Pinpoint the cell where the given text exists, returning its [x, y] midpoint coordinate. 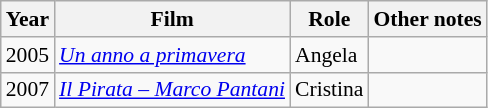
Il Pirata – Marco Pantani [172, 90]
Angela [329, 55]
2005 [28, 55]
Year [28, 19]
Cristina [329, 90]
Film [172, 19]
Un anno a primavera [172, 55]
2007 [28, 90]
Role [329, 19]
Other notes [428, 19]
